Identify which cell holds the provided text, then report its (x, y) central coordinate. 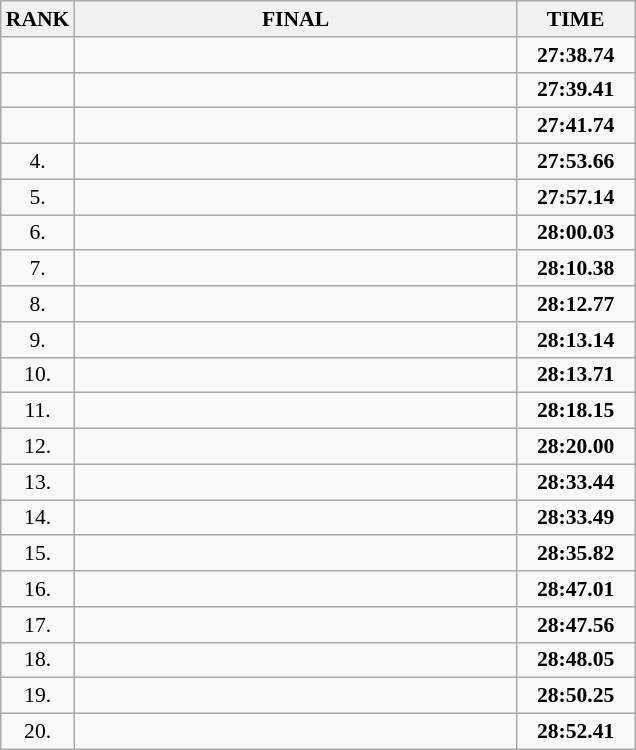
12. (38, 447)
28:33.44 (576, 482)
8. (38, 304)
28:35.82 (576, 554)
27:57.14 (576, 197)
28:33.49 (576, 518)
28:13.14 (576, 340)
20. (38, 732)
17. (38, 625)
9. (38, 340)
11. (38, 411)
28:52.41 (576, 732)
28:10.38 (576, 269)
28:48.05 (576, 660)
28:18.15 (576, 411)
28:20.00 (576, 447)
28:12.77 (576, 304)
RANK (38, 19)
28:47.56 (576, 625)
19. (38, 696)
13. (38, 482)
6. (38, 233)
10. (38, 375)
27:39.41 (576, 90)
4. (38, 162)
27:38.74 (576, 55)
18. (38, 660)
28:50.25 (576, 696)
28:47.01 (576, 589)
5. (38, 197)
16. (38, 589)
14. (38, 518)
28:00.03 (576, 233)
TIME (576, 19)
27:53.66 (576, 162)
7. (38, 269)
28:13.71 (576, 375)
27:41.74 (576, 126)
15. (38, 554)
FINAL (295, 19)
